From the cell containing the given text, extract its center point as [X, Y] coordinate. 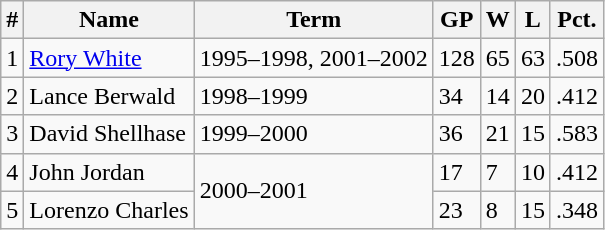
34 [456, 96]
David Shellhase [109, 134]
63 [532, 58]
W [498, 20]
Pct. [576, 20]
5 [12, 210]
1995–1998, 2001–2002 [314, 58]
7 [498, 172]
21 [498, 134]
3 [12, 134]
Rory White [109, 58]
36 [456, 134]
Term [314, 20]
# [12, 20]
1998–1999 [314, 96]
128 [456, 58]
1 [12, 58]
2000–2001 [314, 191]
.508 [576, 58]
Lance Berwald [109, 96]
L [532, 20]
17 [456, 172]
1999–2000 [314, 134]
10 [532, 172]
8 [498, 210]
65 [498, 58]
14 [498, 96]
Lorenzo Charles [109, 210]
.348 [576, 210]
20 [532, 96]
23 [456, 210]
Name [109, 20]
John Jordan [109, 172]
.583 [576, 134]
2 [12, 96]
GP [456, 20]
4 [12, 172]
